Identify which cell holds the provided text, then report its [x, y] central coordinate. 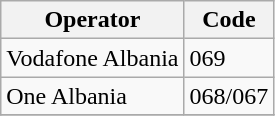
Vodafone Albania [92, 58]
Operator [92, 20]
068/067 [229, 96]
Code [229, 20]
One Albania [92, 96]
069 [229, 58]
